Extract the [x, y] coordinate from the center of the cell holding the provided text.  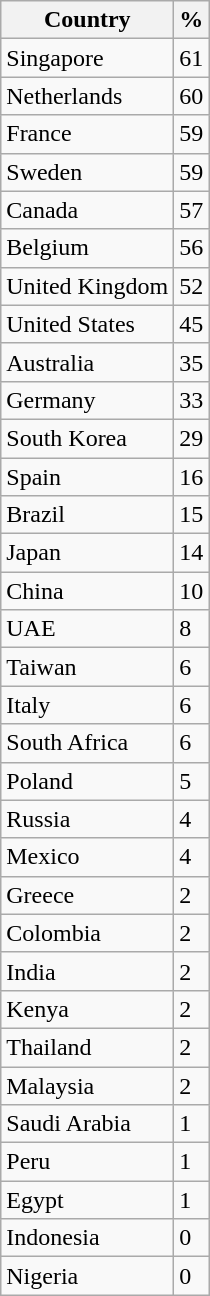
Colombia [88, 933]
Indonesia [88, 1238]
Saudi Arabia [88, 1124]
Greece [88, 895]
16 [192, 477]
Canada [88, 210]
45 [192, 324]
Nigeria [88, 1276]
South Africa [88, 743]
14 [192, 553]
52 [192, 286]
Mexico [88, 857]
United States [88, 324]
India [88, 971]
Singapore [88, 58]
Country [88, 20]
61 [192, 58]
France [88, 134]
United Kingdom [88, 286]
Taiwan [88, 667]
Brazil [88, 515]
8 [192, 629]
Peru [88, 1162]
China [88, 591]
South Korea [88, 438]
Japan [88, 553]
57 [192, 210]
UAE [88, 629]
Poland [88, 781]
Sweden [88, 172]
10 [192, 591]
Malaysia [88, 1085]
Spain [88, 477]
29 [192, 438]
Australia [88, 362]
35 [192, 362]
15 [192, 515]
56 [192, 248]
Thailand [88, 1047]
5 [192, 781]
Russia [88, 819]
60 [192, 96]
Egypt [88, 1200]
Netherlands [88, 96]
Germany [88, 400]
Kenya [88, 1009]
Belgium [88, 248]
33 [192, 400]
Italy [88, 705]
% [192, 20]
